Return (X, Y) of the center of cell containing provided text 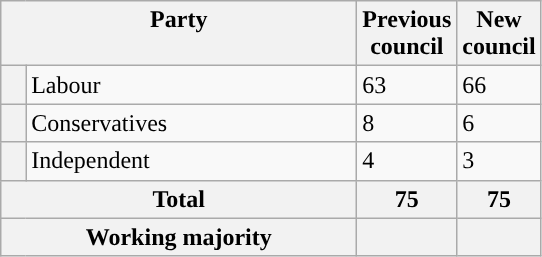
63 (407, 85)
New council (499, 34)
6 (499, 123)
3 (499, 161)
Independent (192, 161)
Previous council (407, 34)
Total (179, 199)
Labour (192, 85)
66 (499, 85)
4 (407, 161)
Party (179, 34)
Working majority (179, 237)
Conservatives (192, 123)
8 (407, 123)
